Output the (X, Y) coordinate of the center of the cell containing the given text.  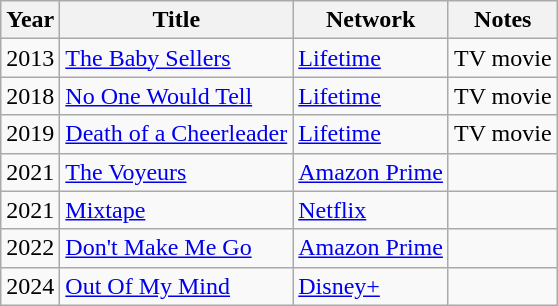
No One Would Tell (176, 96)
The Voyeurs (176, 172)
Title (176, 20)
Disney+ (371, 286)
2024 (30, 286)
2022 (30, 248)
Out Of My Mind (176, 286)
Death of a Cheerleader (176, 134)
Netflix (371, 210)
Don't Make Me Go (176, 248)
Notes (502, 20)
2018 (30, 96)
Year (30, 20)
The Baby Sellers (176, 58)
Network (371, 20)
2019 (30, 134)
Mixtape (176, 210)
2013 (30, 58)
